Capture the cell that displays the provided text and extract its (x, y) central coordinate. 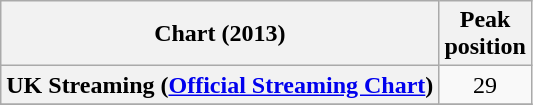
Chart (2013) (220, 34)
UK Streaming (Official Streaming Chart) (220, 85)
29 (485, 85)
Peakposition (485, 34)
